Find where the given text appears and provide that cell's center as (X, Y) coordinate. 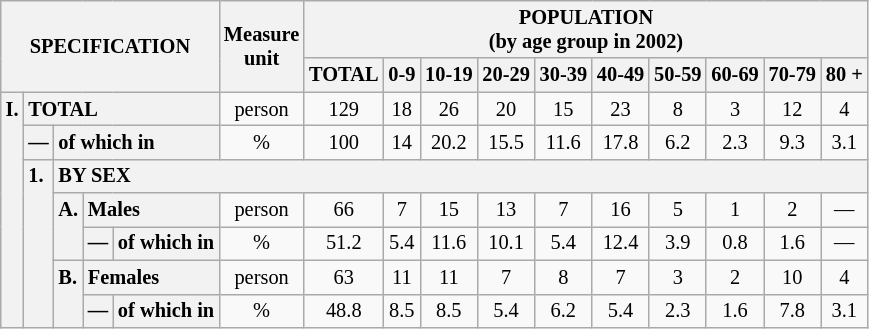
63 (344, 277)
70-79 (792, 75)
129 (344, 109)
14 (402, 142)
80 + (844, 75)
3.9 (678, 243)
I. (12, 210)
100 (344, 142)
60-69 (734, 75)
A. (68, 226)
0.8 (734, 243)
13 (506, 210)
48.8 (344, 311)
9.3 (792, 142)
10 (792, 277)
17.8 (620, 142)
40-49 (620, 75)
B. (68, 294)
20-29 (506, 75)
12.4 (620, 243)
Females (151, 277)
15.5 (506, 142)
51.2 (344, 243)
1 (734, 210)
SPECIFICATION (110, 46)
Males (151, 210)
18 (402, 109)
66 (344, 210)
23 (620, 109)
10-19 (448, 75)
20.2 (448, 142)
POPULATION (by age group in 2002) (586, 29)
10.1 (506, 243)
20 (506, 109)
0-9 (402, 75)
7.8 (792, 311)
1. (38, 243)
BY SEX (461, 176)
30-39 (564, 75)
5 (678, 210)
26 (448, 109)
16 (620, 210)
12 (792, 109)
Measure unit (262, 46)
50-59 (678, 75)
